Determine the (X, Y) coordinate at the center of the cell enclosing the given text.  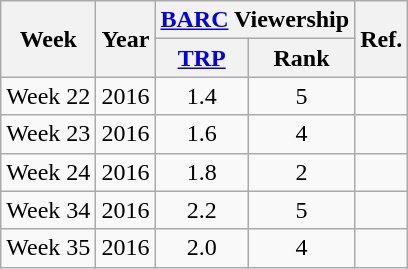
2.2 (202, 210)
1.8 (202, 172)
Week (48, 39)
Week 24 (48, 172)
Year (126, 39)
Week 22 (48, 96)
Week 35 (48, 248)
Week 23 (48, 134)
2.0 (202, 248)
2 (301, 172)
TRP (202, 58)
Rank (301, 58)
1.4 (202, 96)
1.6 (202, 134)
BARC Viewership (255, 20)
Ref. (382, 39)
Week 34 (48, 210)
